Extract the (X, Y) coordinate from the center of the cell holding the provided text.  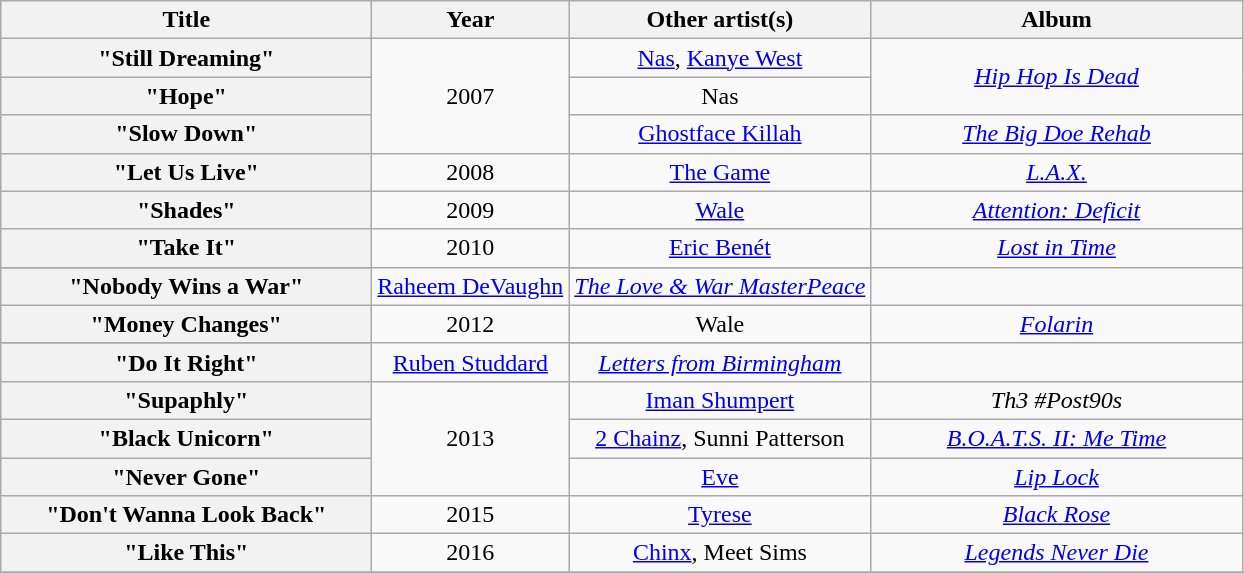
Legends Never Die (1056, 553)
"Let Us Live" (186, 172)
2009 (470, 210)
Folarin (1056, 324)
"Black Unicorn" (186, 438)
"Still Dreaming" (186, 58)
L.A.X. (1056, 172)
Nas, Kanye West (720, 58)
Iman Shumpert (720, 400)
2007 (470, 96)
Nas (720, 96)
"Slow Down" (186, 134)
"Take It" (186, 248)
"Don't Wanna Look Back" (186, 515)
Chinx, Meet Sims (720, 553)
Ghostface Killah (720, 134)
2008 (470, 172)
Lip Lock (1056, 477)
Album (1056, 20)
The Game (720, 172)
"Money Changes" (186, 324)
Eric Benét (720, 248)
2015 (470, 515)
Hip Hop Is Dead (1056, 77)
Title (186, 20)
Raheem DeVaughn (470, 286)
2016 (470, 553)
"Supaphly" (186, 400)
B.O.A.T.S. II: Me Time (1056, 438)
Tyrese (720, 515)
"Do It Right" (186, 362)
2012 (470, 324)
Letters from Birmingham (720, 362)
The Big Doe Rehab (1056, 134)
Th3 #Post90s (1056, 400)
Year (470, 20)
"Hope" (186, 96)
"Like This" (186, 553)
"Shades" (186, 210)
2010 (470, 248)
Black Rose (1056, 515)
Other artist(s) (720, 20)
Eve (720, 477)
"Nobody Wins a War" (186, 286)
2013 (470, 438)
The Love & War MasterPeace (720, 286)
Attention: Deficit (1056, 210)
Lost in Time (1056, 248)
2 Chainz, Sunni Patterson (720, 438)
"Never Gone" (186, 477)
Ruben Studdard (470, 362)
